From the cell containing the given text, extract its center point as (x, y) coordinate. 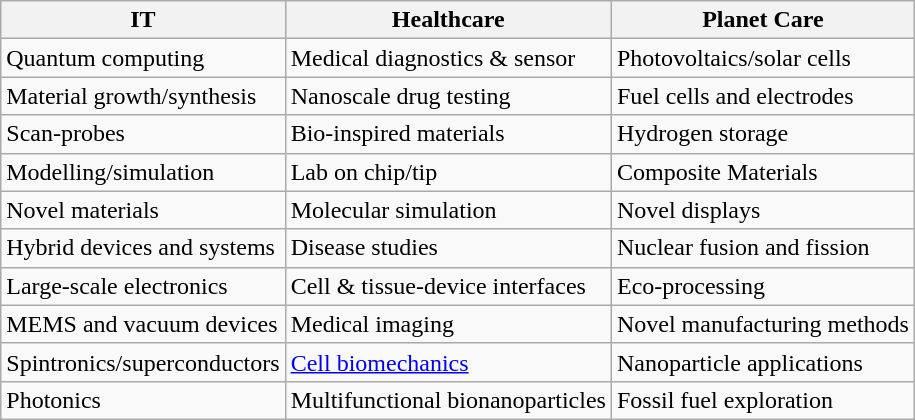
Medical diagnostics & sensor (448, 58)
Hydrogen storage (762, 134)
Material growth/synthesis (143, 96)
Modelling/simulation (143, 172)
Scan-probes (143, 134)
Photonics (143, 400)
Fossil fuel exploration (762, 400)
Large-scale electronics (143, 286)
Planet Care (762, 20)
Eco-processing (762, 286)
Nanoparticle applications (762, 362)
Multifunctional bionanoparticles (448, 400)
Novel displays (762, 210)
Novel manufacturing methods (762, 324)
Novel materials (143, 210)
Cell biomechanics (448, 362)
Spintronics/superconductors (143, 362)
IT (143, 20)
Nuclear fusion and fission (762, 248)
Cell & tissue-device interfaces (448, 286)
Fuel cells and electrodes (762, 96)
Composite Materials (762, 172)
Quantum computing (143, 58)
Healthcare (448, 20)
MEMS and vacuum devices (143, 324)
Disease studies (448, 248)
Bio-inspired materials (448, 134)
Lab on chip/tip (448, 172)
Medical imaging (448, 324)
Hybrid devices and systems (143, 248)
Molecular simulation (448, 210)
Nanoscale drug testing (448, 96)
Photovoltaics/solar cells (762, 58)
